Pinpoint the cell where the given text exists, returning its (x, y) midpoint coordinate. 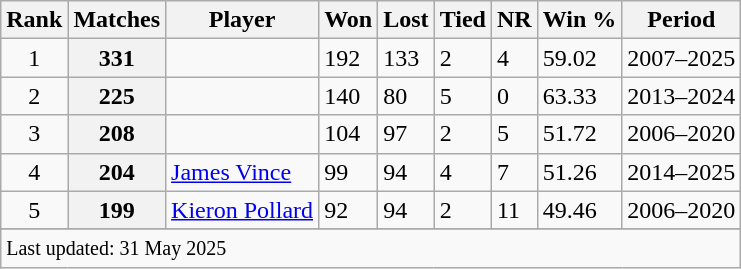
97 (406, 134)
7 (514, 172)
92 (348, 210)
Period (682, 20)
99 (348, 172)
63.33 (580, 96)
104 (348, 134)
0 (514, 96)
11 (514, 210)
225 (117, 96)
51.72 (580, 134)
140 (348, 96)
80 (406, 96)
2014–2025 (682, 172)
1 (34, 58)
51.26 (580, 172)
Win % (580, 20)
Kieron Pollard (242, 210)
Lost (406, 20)
2007–2025 (682, 58)
Matches (117, 20)
204 (117, 172)
331 (117, 58)
192 (348, 58)
3 (34, 134)
208 (117, 134)
NR (514, 20)
199 (117, 210)
59.02 (580, 58)
49.46 (580, 210)
Rank (34, 20)
133 (406, 58)
Last updated: 31 May 2025 (371, 248)
Tied (462, 20)
2013–2024 (682, 96)
James Vince (242, 172)
Won (348, 20)
Player (242, 20)
